Determine the (x, y) coordinate at the center of the cell enclosing the given text.  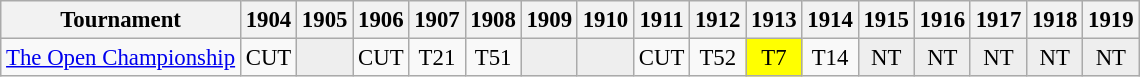
The Open Championship (121, 58)
T7 (774, 58)
T51 (493, 58)
T14 (830, 58)
1918 (1055, 20)
1914 (830, 20)
1909 (549, 20)
1906 (381, 20)
1910 (605, 20)
1919 (1111, 20)
1912 (718, 20)
1904 (268, 20)
1911 (661, 20)
1915 (886, 20)
1908 (493, 20)
Tournament (121, 20)
T52 (718, 58)
1905 (325, 20)
1917 (998, 20)
1907 (437, 20)
1916 (942, 20)
T21 (437, 58)
1913 (774, 20)
